Search for the cell housing the specified text and yield its [x, y] center coordinate. 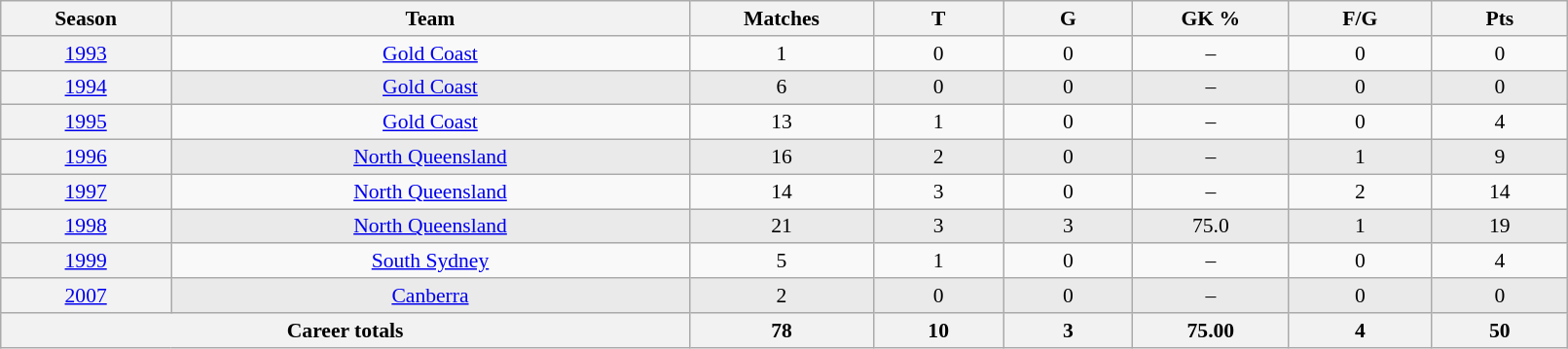
Career totals [346, 331]
T [938, 18]
G [1069, 18]
Canberra [430, 296]
F/G [1361, 18]
78 [781, 331]
Season [86, 18]
2007 [86, 296]
South Sydney [430, 262]
1997 [86, 192]
Pts [1500, 18]
1994 [86, 87]
50 [1500, 331]
1995 [86, 122]
6 [781, 87]
GK % [1211, 18]
1999 [86, 262]
10 [938, 331]
1996 [86, 157]
75.00 [1211, 331]
19 [1500, 227]
75.0 [1211, 227]
13 [781, 122]
1998 [86, 227]
Team [430, 18]
Matches [781, 18]
9 [1500, 157]
21 [781, 227]
5 [781, 262]
1993 [86, 53]
16 [781, 157]
